Capture the cell that displays the provided text and extract its (X, Y) central coordinate. 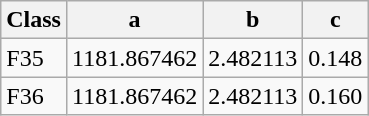
F35 (34, 58)
a (134, 20)
c (336, 20)
Class (34, 20)
0.160 (336, 96)
b (253, 20)
0.148 (336, 58)
F36 (34, 96)
